Search for the cell housing the specified text and yield its [x, y] center coordinate. 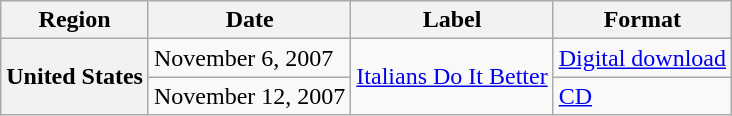
Format [642, 20]
United States [75, 77]
CD [642, 96]
November 6, 2007 [249, 58]
Label [452, 20]
Digital download [642, 58]
Region [75, 20]
November 12, 2007 [249, 96]
Italians Do It Better [452, 77]
Date [249, 20]
